Return (x, y) of the center of cell containing provided text 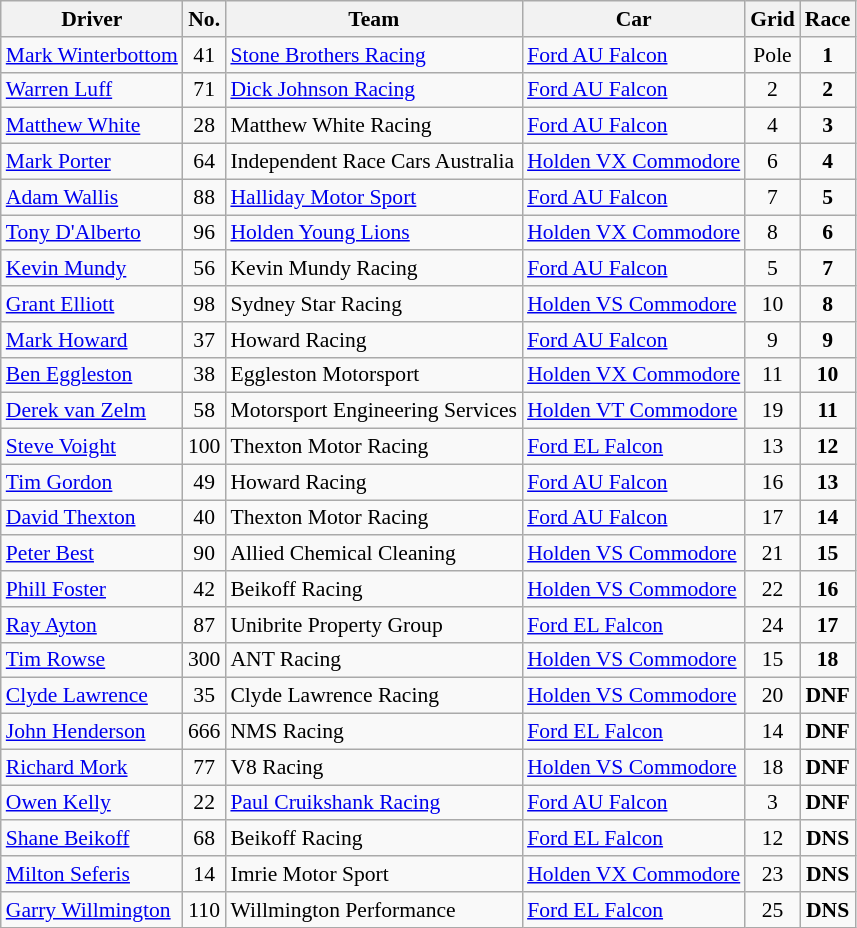
Motorsport Engineering Services (374, 411)
Allied Chemical Cleaning (374, 554)
Holden VT Commodore (634, 411)
No. (204, 19)
Adam Wallis (92, 197)
19 (772, 411)
Milton Seferis (92, 874)
49 (204, 482)
Stone Brothers Racing (374, 55)
Shane Beikoff (92, 839)
Clyde Lawrence Racing (374, 696)
110 (204, 910)
35 (204, 696)
Mark Winterbottom (92, 55)
Mark Howard (92, 340)
Pole (772, 55)
Garry Willmington (92, 910)
20 (772, 696)
64 (204, 162)
John Henderson (92, 732)
David Thexton (92, 518)
Ray Ayton (92, 625)
V8 Racing (374, 767)
Phill Foster (92, 589)
Ben Eggleston (92, 375)
Dick Johnson Racing (374, 90)
Eggleston Motorsport (374, 375)
90 (204, 554)
40 (204, 518)
Kevin Mundy (92, 269)
Tim Rowse (92, 660)
28 (204, 126)
37 (204, 340)
Matthew White Racing (374, 126)
Peter Best (92, 554)
Grid (772, 19)
Tim Gordon (92, 482)
Halliday Motor Sport (374, 197)
68 (204, 839)
Warren Luff (92, 90)
Race (828, 19)
56 (204, 269)
Independent Race Cars Australia (374, 162)
Unibrite Property Group (374, 625)
ANT Racing (374, 660)
Mark Porter (92, 162)
Car (634, 19)
300 (204, 660)
Clyde Lawrence (92, 696)
Kevin Mundy Racing (374, 269)
Sydney Star Racing (374, 304)
Richard Mork (92, 767)
42 (204, 589)
Driver (92, 19)
77 (204, 767)
98 (204, 304)
Imrie Motor Sport (374, 874)
23 (772, 874)
25 (772, 910)
Team (374, 19)
87 (204, 625)
38 (204, 375)
Owen Kelly (92, 803)
Matthew White (92, 126)
71 (204, 90)
666 (204, 732)
Grant Elliott (92, 304)
96 (204, 233)
Tony D'Alberto (92, 233)
24 (772, 625)
41 (204, 55)
Steve Voight (92, 447)
58 (204, 411)
21 (772, 554)
1 (828, 55)
Derek van Zelm (92, 411)
88 (204, 197)
NMS Racing (374, 732)
Willmington Performance (374, 910)
Holden Young Lions (374, 233)
Paul Cruikshank Racing (374, 803)
100 (204, 447)
